Capture the cell that displays the provided text and extract its [X, Y] central coordinate. 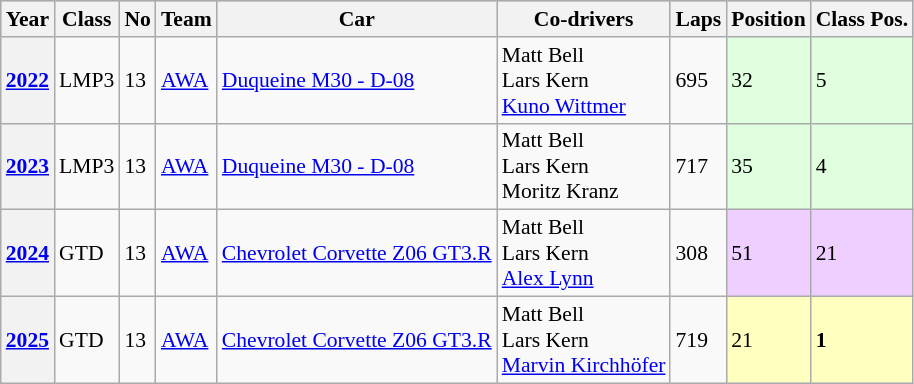
Matt Bell Lars Kern Kuno Wittmer [584, 80]
32 [768, 80]
Year [28, 19]
51 [768, 254]
1 [862, 340]
Matt Bell Lars Kern Marvin Kirchhöfer [584, 340]
Matt Bell Lars Kern Moritz Kranz [584, 166]
5 [862, 80]
Class [86, 19]
Class Pos. [862, 19]
2025 [28, 340]
Position [768, 19]
Co-drivers [584, 19]
35 [768, 166]
Laps [698, 19]
717 [698, 166]
695 [698, 80]
Team [186, 19]
2022 [28, 80]
2024 [28, 254]
719 [698, 340]
Matt Bell Lars Kern Alex Lynn [584, 254]
2023 [28, 166]
308 [698, 254]
Car [357, 19]
4 [862, 166]
No [138, 19]
